Provide the (X, Y) coordinate of the cell's center where the given text is located.  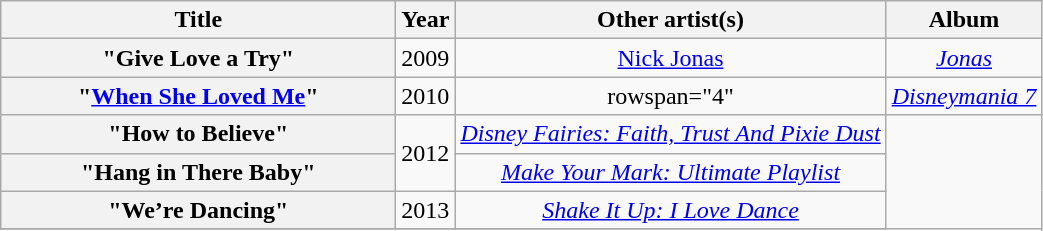
Year (426, 20)
Jonas (964, 58)
Shake It Up: I Love Dance (670, 210)
Disney Fairies: Faith, Trust And Pixie Dust (670, 134)
2013 (426, 210)
"When She Loved Me" (198, 96)
Title (198, 20)
Disneymania 7 (964, 96)
"How to Believe" (198, 134)
"We’re Dancing" (198, 210)
"Give Love a Try" (198, 58)
Nick Jonas (670, 58)
"Hang in There Baby" (198, 172)
2009 (426, 58)
2012 (426, 153)
Other artist(s) (670, 20)
Make Your Mark: Ultimate Playlist (670, 172)
rowspan="4" (670, 96)
Album (964, 20)
2010 (426, 96)
